Scan for the cell matching the given text and deliver its (x, y) coordinate at center. 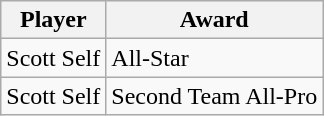
All-Star (214, 58)
Player (54, 20)
Second Team All-Pro (214, 96)
Award (214, 20)
